Pinpoint the cell where the given text exists, returning its (x, y) midpoint coordinate. 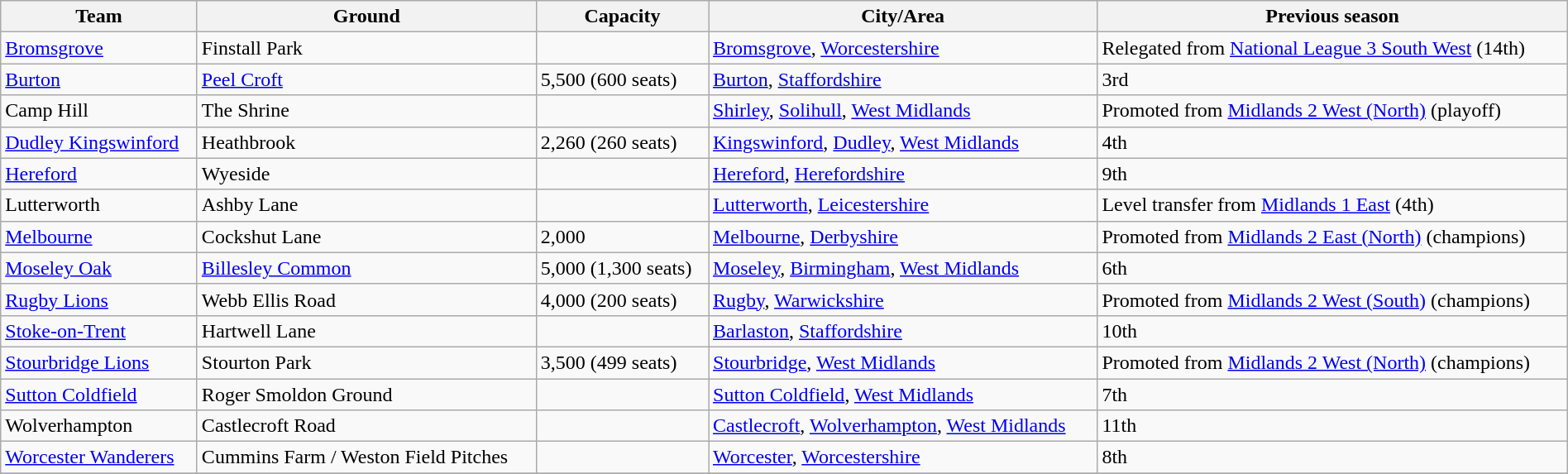
Promoted from Midlands 2 East (North) (champions) (1332, 237)
Camp Hill (99, 111)
Ground (366, 17)
Capacity (622, 17)
Lutterworth, Leicestershire (902, 205)
Stourbridge Lions (99, 362)
9th (1332, 174)
Rugby, Warwickshire (902, 299)
Roger Smoldon Ground (366, 395)
Worcester Wanderers (99, 457)
Worcester, Worcestershire (902, 457)
Promoted from Midlands 2 West (North) (playoff) (1332, 111)
3,500 (499 seats) (622, 362)
7th (1332, 395)
Team (99, 17)
Wolverhampton (99, 426)
4,000 (200 seats) (622, 299)
Shirley, Solihull, West Midlands (902, 111)
Relegated from National League 3 South West (14th) (1332, 48)
Cockshut Lane (366, 237)
11th (1332, 426)
Finstall Park (366, 48)
Sutton Coldfield, West Midlands (902, 395)
Hereford, Herefordshire (902, 174)
Stourton Park (366, 362)
Barlaston, Staffordshire (902, 331)
Ashby Lane (366, 205)
10th (1332, 331)
3rd (1332, 79)
Stourbridge, West Midlands (902, 362)
Rugby Lions (99, 299)
City/Area (902, 17)
Cummins Farm / Weston Field Pitches (366, 457)
Lutterworth (99, 205)
Moseley Oak (99, 268)
Promoted from Midlands 2 West (North) (champions) (1332, 362)
Stoke-on-Trent (99, 331)
5,500 (600 seats) (622, 79)
Castlecroft, Wolverhampton, West Midlands (902, 426)
Hereford (99, 174)
Kingswinford, Dudley, West Midlands (902, 142)
Sutton Coldfield (99, 395)
Bromsgrove (99, 48)
Level transfer from Midlands 1 East (4th) (1332, 205)
Castlecroft Road (366, 426)
Melbourne, Derbyshire (902, 237)
Peel Croft (366, 79)
Billesley Common (366, 268)
Hartwell Lane (366, 331)
Melbourne (99, 237)
Heathbrook (366, 142)
Dudley Kingswinford (99, 142)
Wyeside (366, 174)
Moseley, Birmingham, West Midlands (902, 268)
Previous season (1332, 17)
Burton, Staffordshire (902, 79)
2,000 (622, 237)
Bromsgrove, Worcestershire (902, 48)
The Shrine (366, 111)
2,260 (260 seats) (622, 142)
4th (1332, 142)
5,000 (1,300 seats) (622, 268)
6th (1332, 268)
Promoted from Midlands 2 West (South) (champions) (1332, 299)
Burton (99, 79)
Webb Ellis Road (366, 299)
8th (1332, 457)
